Provide the [X, Y] coordinate of the cell's center where the given text is located.  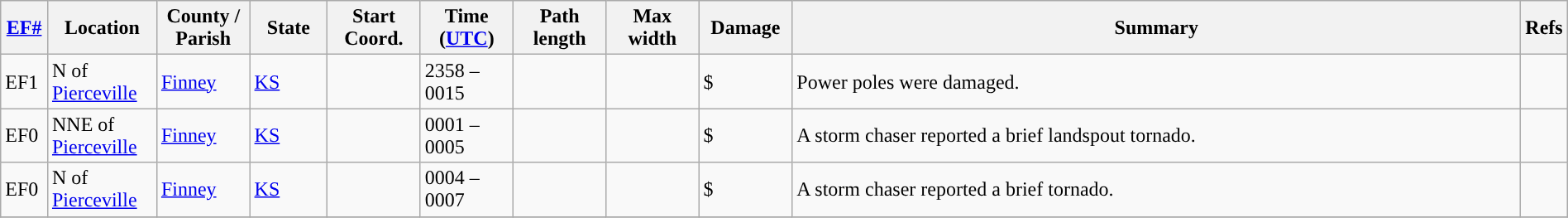
0004 – 0007 [466, 189]
2358 – 0015 [466, 81]
Path length [560, 28]
Refs [1545, 28]
A storm chaser reported a brief landspout tornado. [1156, 136]
Max width [653, 28]
Start Coord. [374, 28]
EF1 [25, 81]
Time (UTC) [466, 28]
State [289, 28]
EF# [25, 28]
County / Parish [203, 28]
NNE of Pierceville [102, 136]
Summary [1156, 28]
Damage [746, 28]
0001 – 0005 [466, 136]
Location [102, 28]
A storm chaser reported a brief tornado. [1156, 189]
Power poles were damaged. [1156, 81]
